Find where the given text appears and provide that cell's center as [X, Y] coordinate. 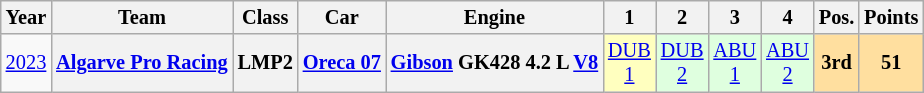
Team [142, 17]
3rd [836, 63]
1 [630, 17]
3 [734, 17]
51 [891, 63]
4 [788, 17]
Engine [494, 17]
Gibson GK428 4.2 L V8 [494, 63]
Class [266, 17]
LMP2 [266, 63]
Year [26, 17]
ABU1 [734, 63]
2023 [26, 63]
Pos. [836, 17]
Oreca 07 [342, 63]
DUB2 [682, 63]
Points [891, 17]
Algarve Pro Racing [142, 63]
Car [342, 17]
DUB1 [630, 63]
ABU2 [788, 63]
2 [682, 17]
